Capture the cell that displays the provided text and extract its (x, y) central coordinate. 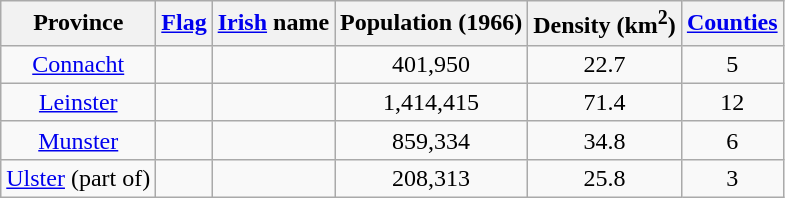
Flag (184, 24)
Population (1966) (432, 24)
25.8 (605, 178)
Leinster (78, 102)
Irish name (273, 24)
Ulster (part of) (78, 178)
6 (732, 140)
71.4 (605, 102)
Counties (732, 24)
859,334 (432, 140)
3 (732, 178)
22.7 (605, 64)
12 (732, 102)
1,414,415 (432, 102)
5 (732, 64)
401,950 (432, 64)
Connacht (78, 64)
34.8 (605, 140)
Munster (78, 140)
208,313 (432, 178)
Density (km2) (605, 24)
Province (78, 24)
